From the cell containing the given text, extract its center point as (x, y) coordinate. 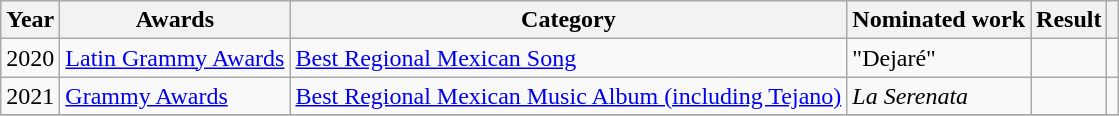
Year (30, 20)
Best Regional Mexican Music Album (including Tejano) (568, 96)
"Dejaré" (939, 58)
2021 (30, 96)
La Serenata (939, 96)
Result (1069, 20)
Latin Grammy Awards (175, 58)
Awards (175, 20)
Grammy Awards (175, 96)
Nominated work (939, 20)
2020 (30, 58)
Category (568, 20)
Best Regional Mexican Song (568, 58)
